Scan for the cell matching the given text and deliver its (X, Y) coordinate at center. 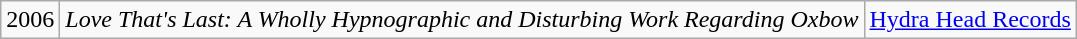
Hydra Head Records (970, 20)
2006 (30, 20)
Love That's Last: A Wholly Hypnographic and Disturbing Work Regarding Oxbow (462, 20)
